Search for the cell housing the specified text and yield its [X, Y] center coordinate. 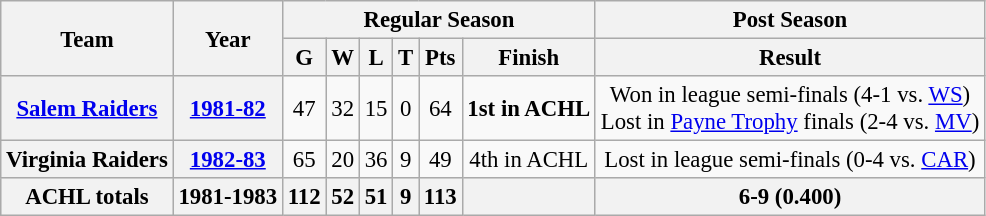
49 [441, 160]
47 [304, 108]
15 [376, 108]
G [304, 58]
Won in league semi-finals (4-1 vs. WS) Lost in Payne Trophy finals (2-4 vs. MV) [790, 108]
1982-83 [228, 160]
Finish [528, 58]
6-9 (0.400) [790, 197]
Result [790, 58]
ACHL totals [87, 197]
1st in ACHL [528, 108]
64 [441, 108]
52 [342, 197]
Pts [441, 58]
1981-82 [228, 108]
Team [87, 38]
32 [342, 108]
20 [342, 160]
Regular Season [438, 20]
113 [441, 197]
T [406, 58]
1981-1983 [228, 197]
112 [304, 197]
0 [406, 108]
Salem Raiders [87, 108]
65 [304, 160]
W [342, 58]
Lost in league semi-finals (0-4 vs. CAR) [790, 160]
51 [376, 197]
4th in ACHL [528, 160]
L [376, 58]
Year [228, 38]
36 [376, 160]
Virginia Raiders [87, 160]
Post Season [790, 20]
